Locate the cell with the specified text and output its [x, y] center coordinate. 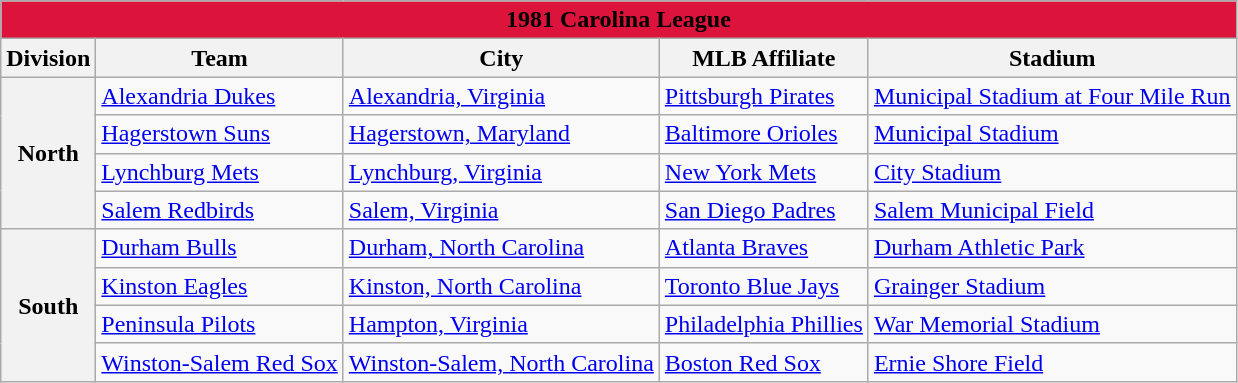
Peninsula Pilots [220, 324]
1981 Carolina League [618, 20]
Hagerstown, Maryland [501, 134]
Kinston Eagles [220, 286]
Division [48, 58]
Toronto Blue Jays [764, 286]
Winston-Salem Red Sox [220, 362]
MLB Affiliate [764, 58]
City [501, 58]
Salem Redbirds [220, 210]
Kinston, North Carolina [501, 286]
Municipal Stadium [1052, 134]
New York Mets [764, 172]
Durham Bulls [220, 248]
Boston Red Sox [764, 362]
Philadelphia Phillies [764, 324]
Alexandria, Virginia [501, 96]
Alexandria Dukes [220, 96]
Pittsburgh Pirates [764, 96]
Team [220, 58]
North [48, 153]
Grainger Stadium [1052, 286]
Baltimore Orioles [764, 134]
War Memorial Stadium [1052, 324]
Atlanta Braves [764, 248]
Lynchburg, Virginia [501, 172]
Durham, North Carolina [501, 248]
Winston-Salem, North Carolina [501, 362]
Ernie Shore Field [1052, 362]
Durham Athletic Park [1052, 248]
City Stadium [1052, 172]
Stadium [1052, 58]
San Diego Padres [764, 210]
Hampton, Virginia [501, 324]
South [48, 305]
Lynchburg Mets [220, 172]
Hagerstown Suns [220, 134]
Salem, Virginia [501, 210]
Municipal Stadium at Four Mile Run [1052, 96]
Salem Municipal Field [1052, 210]
